Find where the given text appears and provide that cell's center as (X, Y) coordinate. 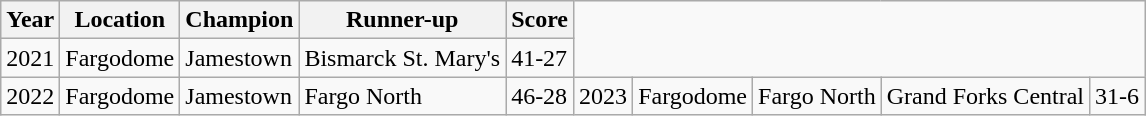
2022 (30, 96)
2023 (604, 96)
Grand Forks Central (985, 96)
2021 (30, 58)
Year (30, 20)
Champion (240, 20)
Runner-up (402, 20)
Score (540, 20)
41-27 (540, 58)
46-28 (540, 96)
Location (120, 20)
Bismarck St. Mary's (402, 58)
31-6 (1118, 96)
